From the cell containing the given text, extract its center point as [x, y] coordinate. 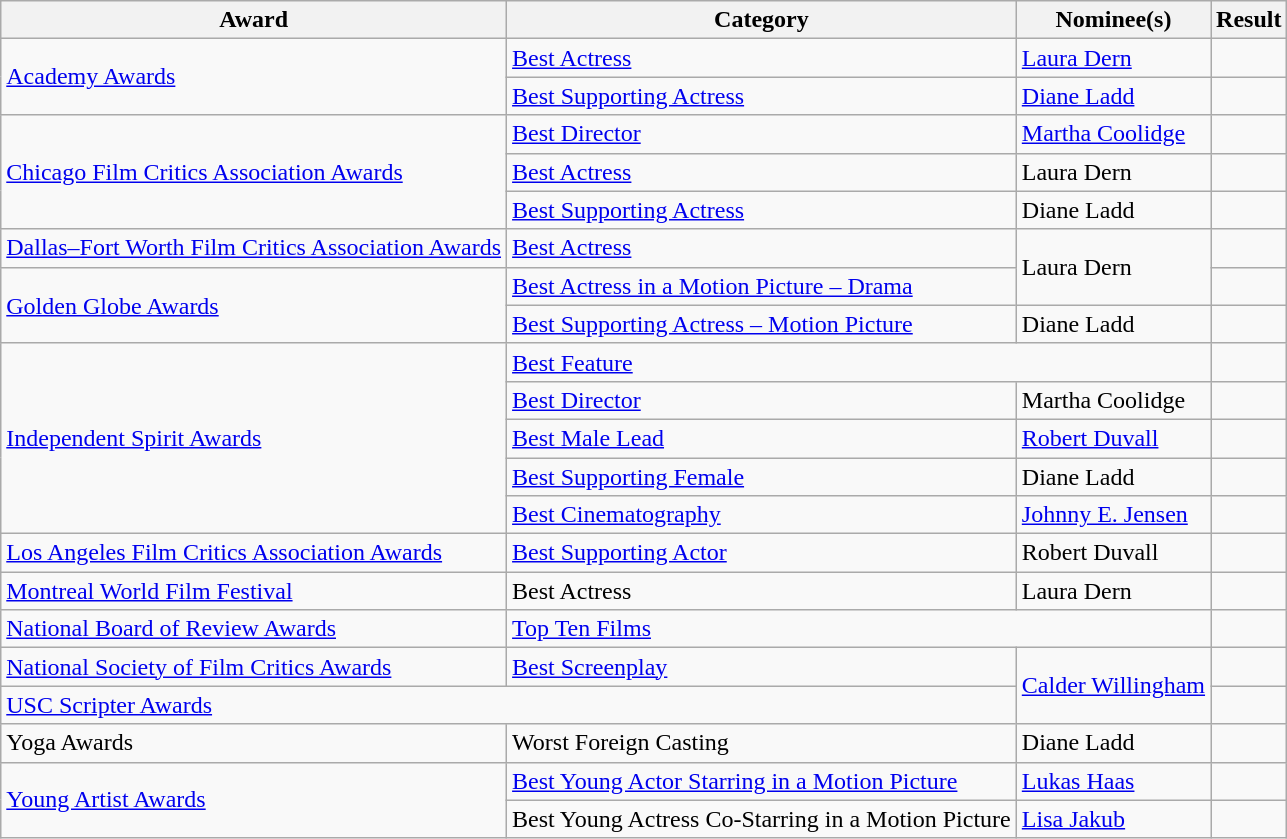
Academy Awards [254, 77]
National Board of Review Awards [254, 629]
Los Angeles Film Critics Association Awards [254, 553]
Montreal World Film Festival [254, 591]
Johnny E. Jensen [1113, 515]
Best Supporting Actress – Motion Picture [762, 324]
Category [762, 20]
USC Scripter Awards [509, 705]
National Society of Film Critics Awards [254, 667]
Best Supporting Actor [762, 553]
Top Ten Films [859, 629]
Calder Willingham [1113, 686]
Dallas–Fort Worth Film Critics Association Awards [254, 248]
Best Young Actress Co-Starring in a Motion Picture [762, 819]
Best Cinematography [762, 515]
Golden Globe Awards [254, 305]
Yoga Awards [254, 743]
Independent Spirit Awards [254, 438]
Best Actress in a Motion Picture – Drama [762, 286]
Award [254, 20]
Young Artist Awards [254, 800]
Best Screenplay [762, 667]
Worst Foreign Casting [762, 743]
Lukas Haas [1113, 781]
Result [1249, 20]
Chicago Film Critics Association Awards [254, 172]
Best Young Actor Starring in a Motion Picture [762, 781]
Best Male Lead [762, 438]
Best Feature [859, 362]
Best Supporting Female [762, 477]
Lisa Jakub [1113, 819]
Nominee(s) [1113, 20]
